Search for the cell housing the specified text and yield its (x, y) center coordinate. 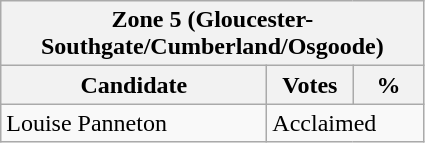
Zone 5 (Gloucester-Southgate/Cumberland/Osgoode) (212, 34)
Acclaimed (346, 123)
% (388, 85)
Louise Panneton (134, 123)
Votes (310, 85)
Candidate (134, 85)
